Return [x, y] of the center of cell containing provided text 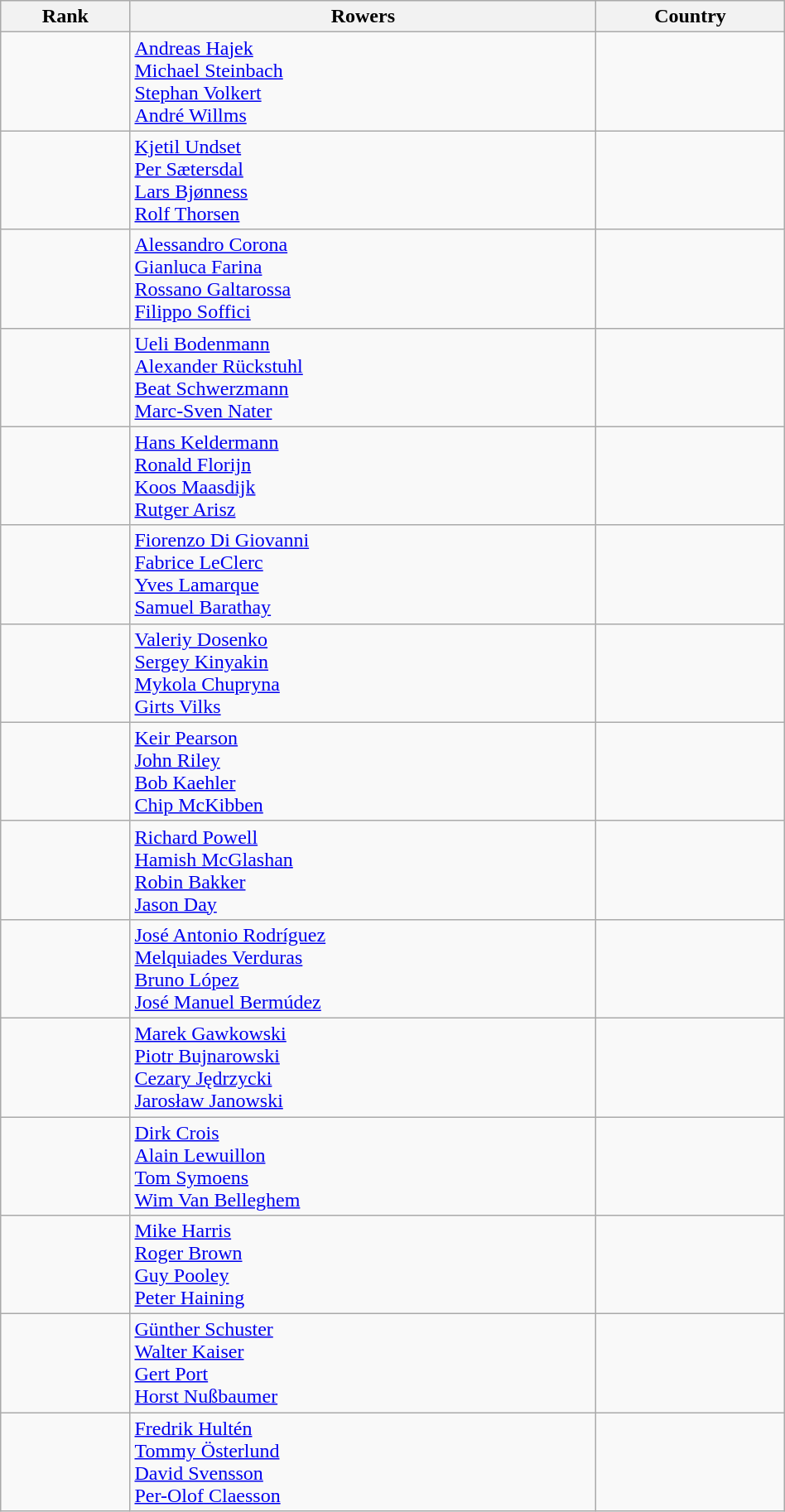
José Antonio RodríguezMelquiades VerdurasBruno LópezJosé Manuel Bermúdez [363, 969]
Fiorenzo Di GiovanniFabrice LeClercYves LamarqueSamuel Barathay [363, 575]
Andreas HajekMichael SteinbachStephan VolkertAndré Willms [363, 81]
Alessandro CoronaGianluca FarinaRossano GaltarossaFilippo Soffici [363, 278]
Kjetil UndsetPer SætersdalLars BjønnessRolf Thorsen [363, 181]
Richard PowellHamish McGlashanRobin BakkerJason Day [363, 869]
Country [691, 17]
Rank [65, 17]
Ueli BodenmannAlexander RückstuhlBeat SchwerzmannMarc-Sven Nater [363, 378]
Valeriy DosenkoSergey KinyakinMykola ChuprynaGirts Vilks [363, 672]
Fredrik HulténTommy ÖsterlundDavid SvenssonPer-Olof Claesson [363, 1462]
Mike HarrisRoger BrownGuy PooleyPeter Haining [363, 1265]
Marek GawkowskiPiotr BujnarowskiCezary JędrzyckiJarosław Janowski [363, 1067]
Keir PearsonJohn RileyBob KaehlerChip McKibben [363, 772]
Dirk CroisAlain LewuillonTom SymoensWim Van Belleghem [363, 1166]
Rowers [363, 17]
Günther SchusterWalter KaiserGert PortHorst Nußbaumer [363, 1363]
Hans KeldermannRonald FlorijnKoos MaasdijkRutger Arisz [363, 475]
